Determine the (x, y) coordinate at the center of the cell enclosing the given text.  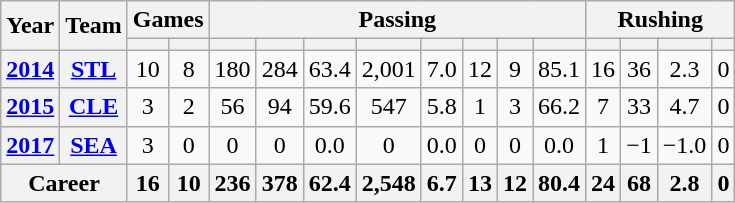
59.6 (330, 107)
6.7 (442, 183)
66.2 (558, 107)
80.4 (558, 183)
63.4 (330, 69)
Passing (397, 20)
2.8 (684, 183)
Career (64, 183)
62.4 (330, 183)
5.8 (442, 107)
Team (94, 26)
2.3 (684, 69)
85.1 (558, 69)
68 (640, 183)
33 (640, 107)
8 (188, 69)
Year (30, 26)
2,548 (388, 183)
7.0 (442, 69)
4.7 (684, 107)
2 (188, 107)
378 (280, 183)
−1.0 (684, 145)
13 (480, 183)
Games (168, 20)
CLE (94, 107)
36 (640, 69)
7 (604, 107)
2014 (30, 69)
236 (232, 183)
Rushing (660, 20)
9 (514, 69)
284 (280, 69)
24 (604, 183)
94 (280, 107)
SEA (94, 145)
180 (232, 69)
56 (232, 107)
547 (388, 107)
2,001 (388, 69)
−1 (640, 145)
STL (94, 69)
2017 (30, 145)
2015 (30, 107)
